Pinpoint the cell where the given text exists, returning its [x, y] midpoint coordinate. 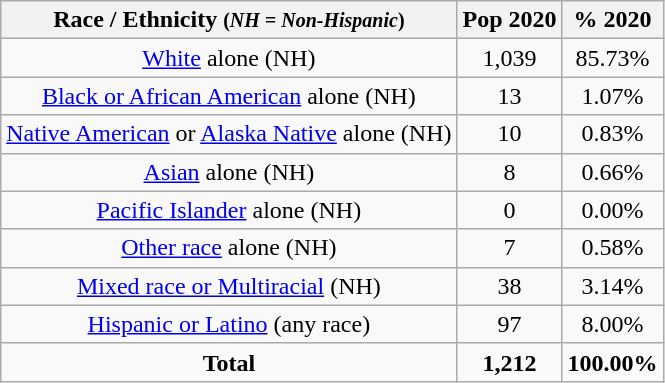
Hispanic or Latino (any race) [229, 324]
Pop 2020 [510, 20]
13 [510, 96]
0.00% [612, 210]
10 [510, 134]
0.66% [612, 172]
1.07% [612, 96]
7 [510, 248]
1,212 [510, 362]
% 2020 [612, 20]
8 [510, 172]
0.83% [612, 134]
White alone (NH) [229, 58]
100.00% [612, 362]
85.73% [612, 58]
1,039 [510, 58]
38 [510, 286]
8.00% [612, 324]
Black or African American alone (NH) [229, 96]
Mixed race or Multiracial (NH) [229, 286]
Other race alone (NH) [229, 248]
Pacific Islander alone (NH) [229, 210]
Total [229, 362]
Native American or Alaska Native alone (NH) [229, 134]
Asian alone (NH) [229, 172]
0.58% [612, 248]
Race / Ethnicity (NH = Non-Hispanic) [229, 20]
0 [510, 210]
3.14% [612, 286]
97 [510, 324]
